Determine the (x, y) coordinate at the center of the cell enclosing the given text.  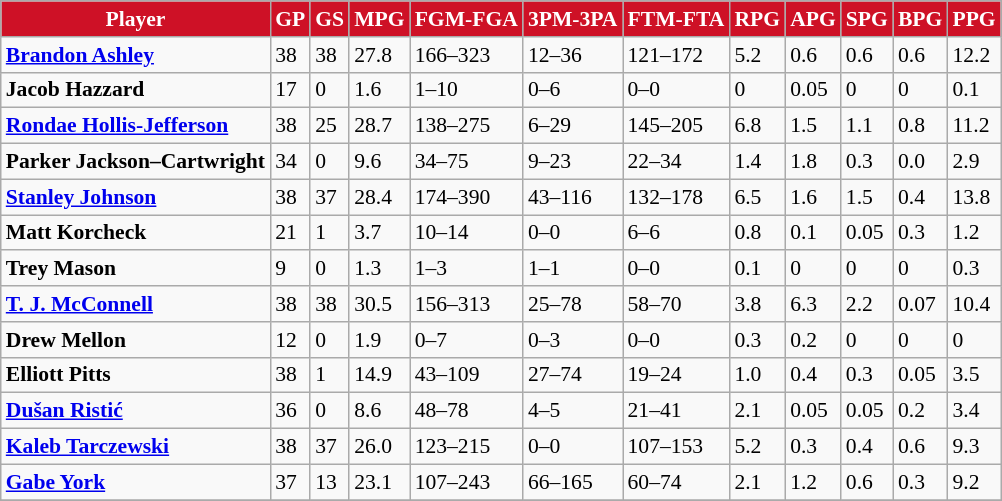
Parker Jackson–Cartwright (136, 162)
107–243 (466, 482)
PPG (974, 19)
0.0 (920, 162)
2.9 (974, 162)
156–313 (466, 304)
19–24 (676, 375)
14.9 (379, 375)
0.07 (920, 304)
21 (290, 233)
3.8 (757, 304)
9–23 (573, 162)
APG (813, 19)
1.1 (867, 126)
26.0 (379, 447)
FGM-FGA (466, 19)
166–323 (466, 55)
3.4 (974, 411)
10–14 (466, 233)
36 (290, 411)
25–78 (573, 304)
3PM-3PA (573, 19)
3.7 (379, 233)
138–275 (466, 126)
Kaleb Tarczewski (136, 447)
27.8 (379, 55)
23.1 (379, 482)
28.4 (379, 197)
BPG (920, 19)
T. J. McConnell (136, 304)
1.8 (813, 162)
60–74 (676, 482)
1.0 (757, 375)
43–109 (466, 375)
Elliott Pitts (136, 375)
6.3 (813, 304)
3.5 (974, 375)
GP (290, 19)
1.3 (379, 269)
6–29 (573, 126)
17 (290, 90)
21–41 (676, 411)
174–390 (466, 197)
Jacob Hazzard (136, 90)
58–70 (676, 304)
0–3 (573, 340)
Rondae Hollis-Jefferson (136, 126)
MPG (379, 19)
1–10 (466, 90)
8.6 (379, 411)
12.2 (974, 55)
Trey Mason (136, 269)
1.4 (757, 162)
10.4 (974, 304)
11.2 (974, 126)
9.6 (379, 162)
Drew Mellon (136, 340)
12 (290, 340)
RPG (757, 19)
132–178 (676, 197)
9.2 (974, 482)
30.5 (379, 304)
Stanley Johnson (136, 197)
GS (330, 19)
9 (290, 269)
0–6 (573, 90)
66–165 (573, 482)
1–1 (573, 269)
28.7 (379, 126)
6.5 (757, 197)
22–34 (676, 162)
2.2 (867, 304)
9.3 (974, 447)
FTM-FTA (676, 19)
SPG (867, 19)
Brandon Ashley (136, 55)
43–116 (573, 197)
6–6 (676, 233)
1–3 (466, 269)
123–215 (466, 447)
145–205 (676, 126)
4–5 (573, 411)
121–172 (676, 55)
6.8 (757, 126)
48–78 (466, 411)
13 (330, 482)
Gabe York (136, 482)
0–7 (466, 340)
25 (330, 126)
13.8 (974, 197)
34 (290, 162)
12–36 (573, 55)
1.9 (379, 340)
34–75 (466, 162)
107–153 (676, 447)
Player (136, 19)
Matt Korcheck (136, 233)
27–74 (573, 375)
Dušan Ristić (136, 411)
